Capture the cell that displays the provided text and extract its (X, Y) central coordinate. 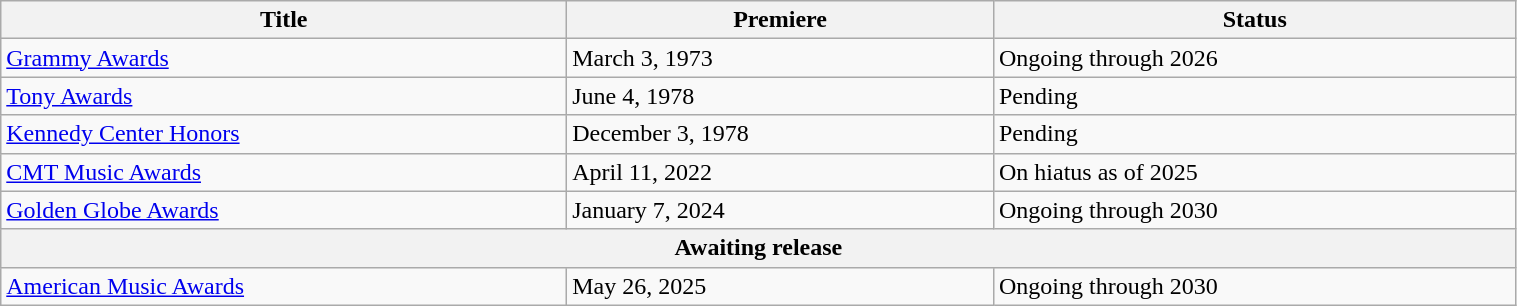
June 4, 1978 (780, 96)
Golden Globe Awards (284, 210)
Tony Awards (284, 96)
April 11, 2022 (780, 172)
December 3, 1978 (780, 134)
American Music Awards (284, 286)
May 26, 2025 (780, 286)
Grammy Awards (284, 58)
March 3, 1973 (780, 58)
Status (1254, 20)
Kennedy Center Honors (284, 134)
Awaiting release (758, 248)
Ongoing through 2026 (1254, 58)
Premiere (780, 20)
CMT Music Awards (284, 172)
On hiatus as of 2025 (1254, 172)
Title (284, 20)
January 7, 2024 (780, 210)
